Find where the given text appears and provide that cell's center as (X, Y) coordinate. 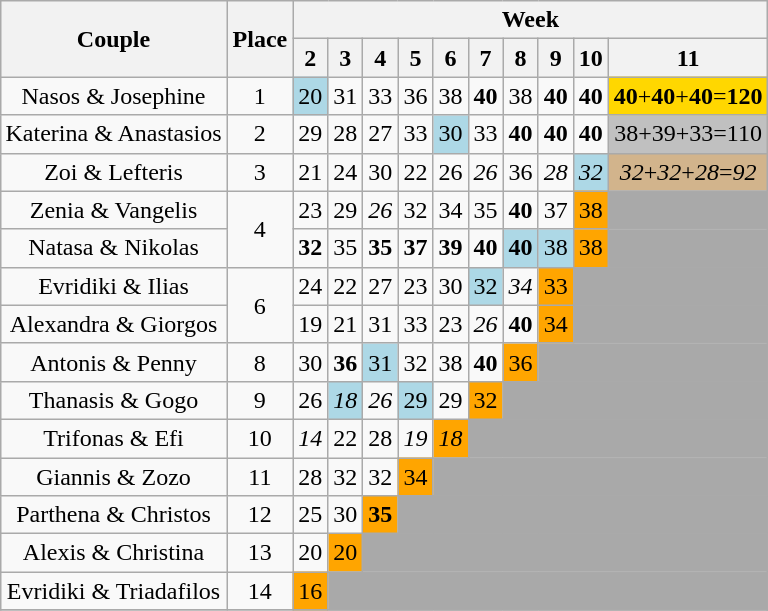
Place (260, 39)
Alexandra & Giorgos (114, 324)
Nasos & Josephine (114, 96)
Katerina & Anastasios (114, 134)
25 (310, 515)
16 (310, 591)
13 (260, 553)
Parthena & Christos (114, 515)
Alexis & Christina (114, 553)
38+39+33=110 (688, 134)
Zoi & Lefteris (114, 172)
Natasa & Nikolas (114, 248)
Giannis & Zozo (114, 477)
Zenia & Vangelis (114, 210)
5 (416, 58)
40+40+40=120 (688, 96)
Antonis & Penny (114, 362)
7 (486, 58)
Couple (114, 39)
39 (450, 248)
Evridiki & Triadafilos (114, 591)
Week (530, 20)
32+32+28=92 (688, 172)
12 (260, 515)
Trifonas & Efi (114, 438)
Thanasis & Gogo (114, 400)
Evridiki & Ilias (114, 286)
1 (260, 96)
